Determine the [X, Y] coordinate at the center of the cell enclosing the given text.  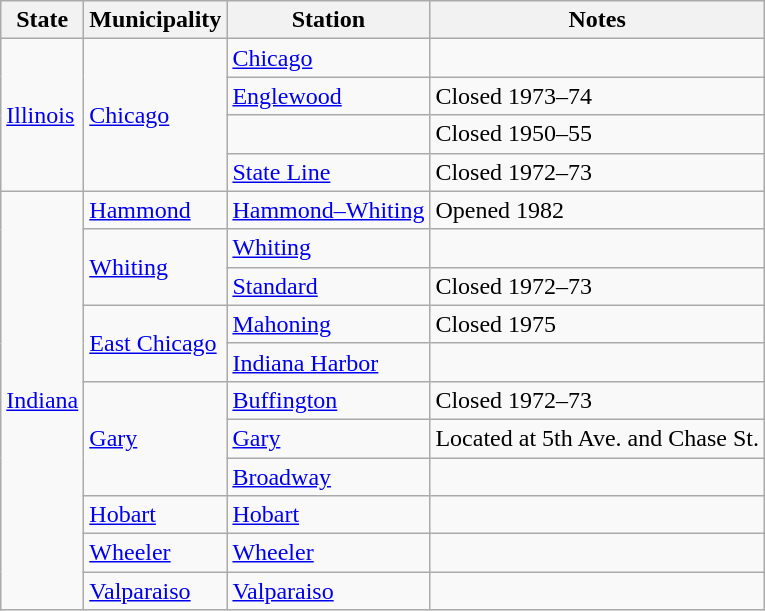
Closed 1950–55 [598, 134]
Closed 1973–74 [598, 96]
East Chicago [156, 343]
Indiana Harbor [328, 362]
Station [328, 20]
State Line [328, 172]
Municipality [156, 20]
Closed 1975 [598, 324]
Hammond [156, 210]
Located at 5th Ave. and Chase St. [598, 438]
Englewood [328, 96]
State [42, 20]
Illinois [42, 115]
Standard [328, 286]
Hammond–Whiting [328, 210]
Buffington [328, 400]
Notes [598, 20]
Opened 1982 [598, 210]
Mahoning [328, 324]
Broadway [328, 477]
Indiana [42, 400]
